Return the (X, Y) coordinate for the center point of the cell that contains the specified text.  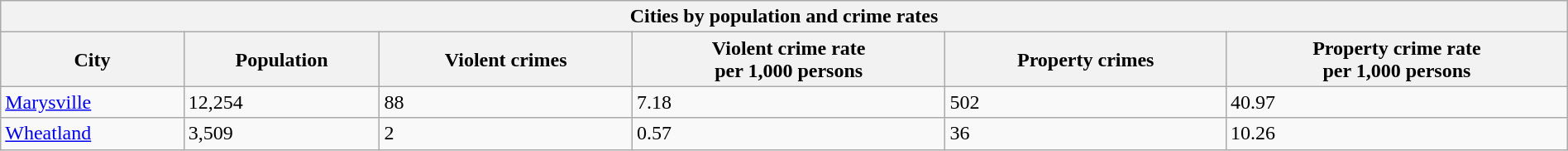
Property crimes (1086, 60)
502 (1086, 102)
Population (281, 60)
Property crime rateper 1,000 persons (1398, 60)
0.57 (789, 134)
10.26 (1398, 134)
Violent crime rateper 1,000 persons (789, 60)
Violent crimes (506, 60)
City (93, 60)
Wheatland (93, 134)
3,509 (281, 134)
2 (506, 134)
Cities by population and crime rates (784, 17)
12,254 (281, 102)
36 (1086, 134)
Marysville (93, 102)
7.18 (789, 102)
88 (506, 102)
40.97 (1398, 102)
